Locate the cell with the specified text and output its [X, Y] center coordinate. 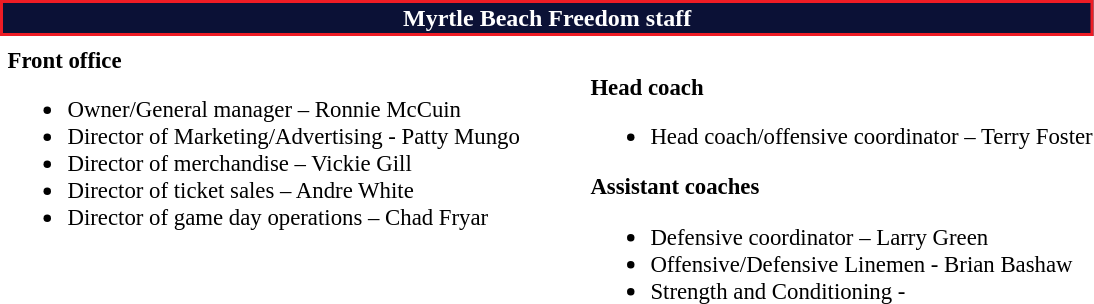
Myrtle Beach Freedom staff [547, 18]
